Search for the cell housing the specified text and yield its [X, Y] center coordinate. 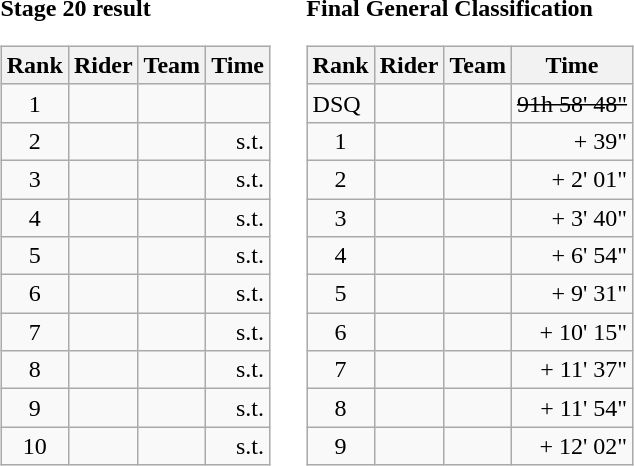
91h 58' 48" [572, 103]
+ 10' 15" [572, 332]
+ 6' 54" [572, 256]
+ 9' 31" [572, 294]
+ 2' 01" [572, 179]
+ 11' 37" [572, 370]
+ 11' 54" [572, 408]
+ 12' 02" [572, 446]
+ 3' 40" [572, 217]
10 [34, 446]
DSQ [340, 103]
+ 39" [572, 141]
